Search for the cell housing the specified text and yield its [x, y] center coordinate. 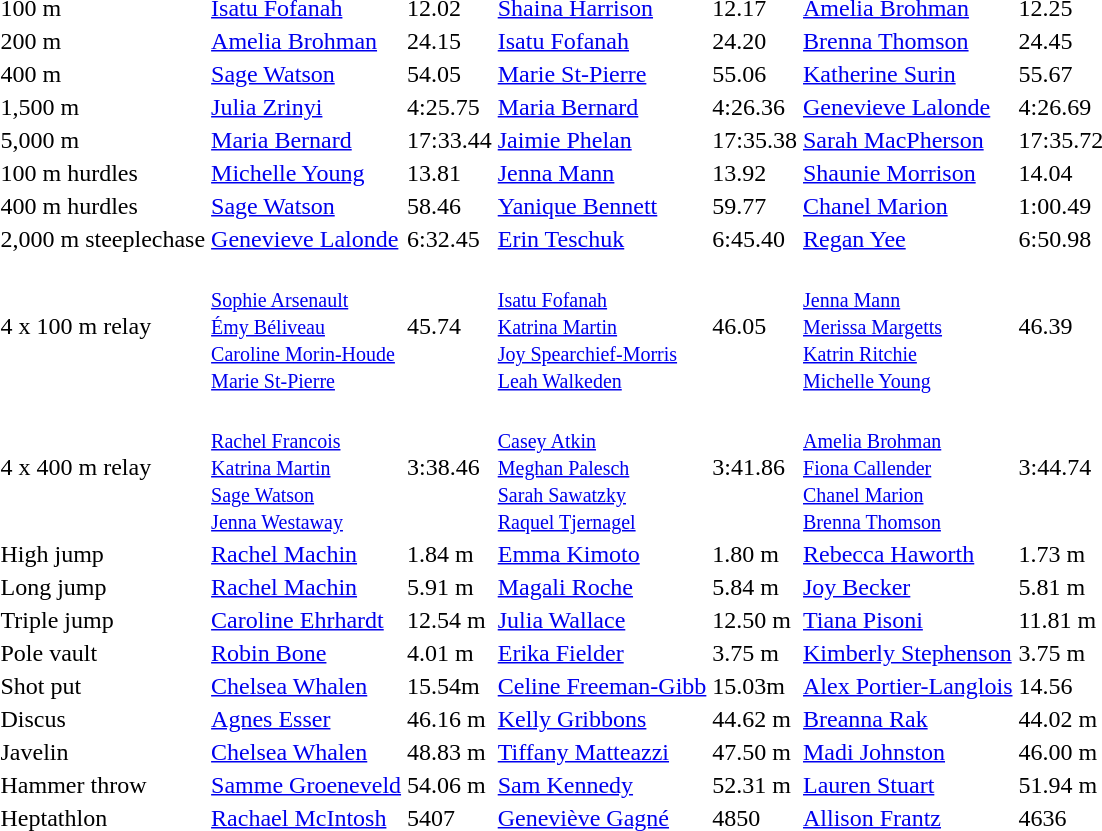
6:45.40 [755, 239]
44.62 m [755, 719]
Magali Roche [602, 587]
4:25.75 [450, 107]
Rebecca Haworth [908, 554]
3:38.46 [450, 467]
15.54m [450, 686]
Sophie ArsenaultÉmy BéliveauCaroline Morin-HoudeMarie St-Pierre [306, 326]
Amelia Brohman [306, 41]
Brenna Thomson [908, 41]
17:33.44 [450, 140]
Jenna Mann [602, 173]
Emma Kimoto [602, 554]
Marie St-Pierre [602, 74]
Julia Wallace [602, 620]
48.83 m [450, 752]
3.75 m [755, 653]
Alex Portier-Langlois [908, 686]
12.50 m [755, 620]
58.46 [450, 206]
Erin Teschuk [602, 239]
Breanna Rak [908, 719]
12.54 m [450, 620]
Erika Fielder [602, 653]
3:41.86 [755, 467]
Caroline Ehrhardt [306, 620]
Madi Johnston [908, 752]
13.81 [450, 173]
52.31 m [755, 785]
Kimberly Stephenson [908, 653]
4:26.36 [755, 107]
6:32.45 [450, 239]
Rachel FrancoisKatrina MartinSage WatsonJenna Westaway [306, 467]
Lauren Stuart [908, 785]
Julia Zrinyi [306, 107]
24.20 [755, 41]
Chanel Marion [908, 206]
Amelia BrohmanFiona CallenderChanel MarionBrenna Thomson [908, 467]
Agnes Esser [306, 719]
Tiffany Matteazzi [602, 752]
1.84 m [450, 554]
Casey AtkinMeghan PaleschSarah SawatzkyRaquel Tjernagel [602, 467]
1.80 m [755, 554]
Sam Kennedy [602, 785]
Michelle Young [306, 173]
Yanique Bennett [602, 206]
Samme Groeneveld [306, 785]
47.50 m [755, 752]
5.84 m [755, 587]
45.74 [450, 326]
46.05 [755, 326]
13.92 [755, 173]
24.15 [450, 41]
55.06 [755, 74]
Regan Yee [908, 239]
Jaimie Phelan [602, 140]
Kelly Gribbons [602, 719]
5.91 m [450, 587]
54.06 m [450, 785]
54.05 [450, 74]
Katherine Surin [908, 74]
Sarah MacPherson [908, 140]
59.77 [755, 206]
17:35.38 [755, 140]
Tiana Pisoni [908, 620]
4.01 m [450, 653]
Isatu FofanahKatrina MartinJoy Spearchief-MorrisLeah Walkeden [602, 326]
Isatu Fofanah [602, 41]
Joy Becker [908, 587]
46.16 m [450, 719]
Jenna MannMerissa MargettsKatrin RitchieMichelle Young [908, 326]
15.03m [755, 686]
Shaunie Morrison [908, 173]
Celine Freeman-Gibb [602, 686]
Robin Bone [306, 653]
